Extract the [X, Y] coordinate from the center of the cell holding the provided text.  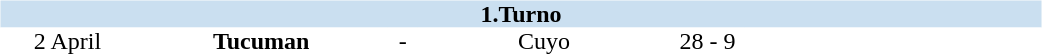
2 April [67, 42]
Tucuman [262, 42]
1.Turno [520, 14]
28 - 9 [707, 42]
- [403, 42]
Cuyo [544, 42]
